Return the (X, Y) coordinate for the center point of the cell that contains the specified text.  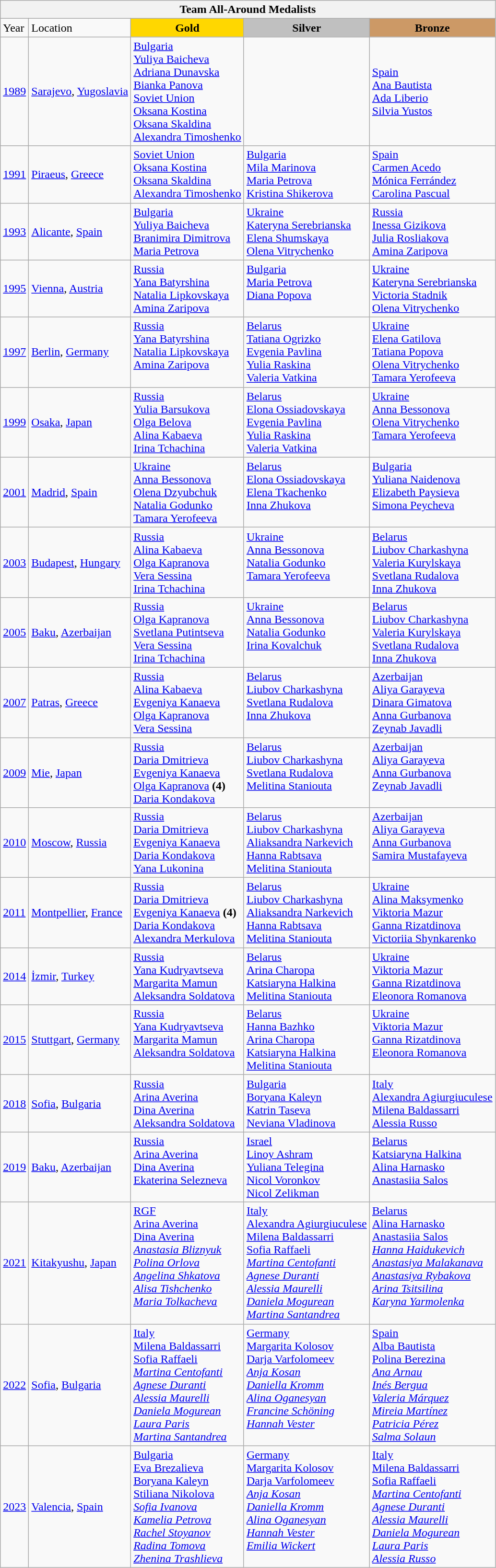
GermanyMargarita KolosovDarja VarfolomeevAnja KosanDaniella KrommAlina OganesyanHannah VesterEmilia Wickert (307, 1507)
BelarusLiubov CharkashynaSvetlana RudalovaMelitina Staniouta (307, 773)
Moscow, Russia (80, 843)
1997 (14, 352)
RussiaDaria DmitrievaEvgeniya KanaevaDaria KondakovaYana Lukonina (188, 843)
2019 (14, 1167)
BelarusElona OssiadovskayaElena TkachenkoInna Zhukova (307, 492)
ItalyAlexandra AgiurgiuculeseMilena BaldassarriAlessia Russo (432, 1103)
2009 (14, 773)
Patras, Greece (80, 702)
Bronze (432, 28)
GermanyMargarita KolosovDarja VarfolomeevAnja KosanDaniella KrommAlina OganesyanFrancine SchöningHannah Vester (307, 1385)
AzerbaijanAliya GarayevaDinara GimatovaAnna GurbanovaZeynab Javadli (432, 702)
SpainCarmen AcedoMónica FerrándezCarolina Pascual (432, 175)
Budapest, Hungary (80, 562)
Silver (307, 28)
AzerbaijanAliya GarayevaAnna GurbanovaSamira Mustafayeva (432, 843)
Valencia, Spain (80, 1507)
AzerbaijanAliya GarayevaAnna GurbanovaZeynab Javadli (432, 773)
BelarusLiubov CharkashynaSvetlana RudalovaInna Zhukova (307, 702)
SpainAna BautistaAda LiberioSilvia Yustos (432, 91)
UkraineKateryna SerebrianskaElena ShumskayaOlena Vitrychenko (307, 231)
2014 (14, 977)
1995 (14, 289)
BulgariaBoryana KaleynKatrin TasevaNeviana Vladinova (307, 1103)
2005 (14, 632)
BulgariaYuliana NaidenovaElizabeth PaysievaSimona Peycheva (432, 492)
Kitakyushu, Japan (80, 1263)
SpainAlba BautistaPolina BerezinaAna ArnauInés BerguaValeria MárquezMireia MartínezPatricia PérezSalma Solaun (432, 1385)
Vienna, Austria (80, 289)
Montpellier, France (80, 913)
UkraineAnna BessonovaOlena DzyubchukNatalia GodunkoTamara Yerofeeva (188, 492)
Sarajevo, Yugoslavia (80, 91)
Soviet UnionOksana KostinaOksana SkaldinaAlexandra Timoshenko (188, 175)
2003 (14, 562)
Mie, Japan (80, 773)
RussiaAlina KabaevaOlga KapranovaVera SessinaIrina Tchachina (188, 562)
UkraineAnna BessonovaOlena VitrychenkoTamara Yerofeeva (432, 422)
2010 (14, 843)
2001 (14, 492)
1991 (14, 175)
BelarusHanna BazhkoArina CharopaKatsiaryna HalkinaMelitina Staniouta (307, 1040)
RussiaDaria DmitrievaEvgeniya Kanaeva (4)Daria KondakovaAlexandra Merkulova (188, 913)
Location (80, 28)
ItalyMilena BaldassarriSofia RaffaeliMartina CentofantiAgnese DurantiAlessia MaurelliDaniela MogureanLaura ParisAlessia Russo (432, 1507)
RussiaYulia BarsukovaOlga BelovaAlina KabaevaIrina Tchachina (188, 422)
Team All-Around Medalists (248, 10)
BulgariaMila MarinovaMaria PetrovaKristina Shikerova (307, 175)
BelarusElona OssiadovskayaEvgenia PavlinaYulia RaskinaValeria Vatkina (307, 422)
UkraineAnna BessonovaNatalia GodunkoTamara Yerofeeva (307, 562)
UkraineElena GatilovaTatiana PopovaOlena VitrychenkoTamara Yerofeeva (432, 352)
UkraineAnna BessonovaNatalia GodunkoIrina Kovalchuk (307, 632)
RussiaArina AverinaDina AverinaEkaterina Selezneva (188, 1167)
1989 (14, 91)
UkraineKateryna SerebrianskaVictoria StadnikOlena Vitrychenko (432, 289)
2015 (14, 1040)
BelarusTatiana OgrizkoEvgenia PavlinaYulia RaskinaValeria Vatkina (307, 352)
2021 (14, 1263)
UkraineAlina MaksymenkoViktoria MazurGanna RizatdinovaVictoriia Shynkarenko (432, 913)
1999 (14, 422)
ItalyMilena BaldassarriSofia RaffaeliMartina CentofantiAgnese DurantiAlessia MaurelliDaniela MogureanLaura ParisMartina Santandrea (188, 1385)
Gold (188, 28)
1993 (14, 231)
2018 (14, 1103)
2007 (14, 702)
RussiaArina AverinaDina AverinaAleksandra Soldatova (188, 1103)
IsraelLinoy AshramYuliana TeleginaNicol VoronkovNicol Zelikman (307, 1167)
Madrid, Spain (80, 492)
Osaka, Japan (80, 422)
BulgariaMaria PetrovaDiana Popova (307, 289)
BelarusAlina HarnaskoAnastasiia SalosHanna HaidukevichAnastasiya MalakanavaAnastasiya RybakovaArina TsitsilinaKaryna Yarmolenka (432, 1263)
BelarusKatsiaryna HalkinaAlina HarnaskoAnastasiia Salos (432, 1167)
RussiaOlga KapranovaSvetlana PutintsevaVera SessinaIrina Tchachina (188, 632)
RussiaInessa GizikovaJulia RosliakovaAmina Zaripova (432, 231)
Berlin, Germany (80, 352)
RGFArina AverinaDina AverinaAnastasia BliznyukPolina OrlovaAngelina ShkatovaAlisa TishchenkoMaria Tolkacheva (188, 1263)
BulgariaYuliya BaichevaAdriana DunavskaBianka Panova Soviet UnionOksana KostinaOksana SkaldinaAlexandra Timoshenko (188, 91)
Piraeus, Greece (80, 175)
RussiaDaria DmitrievaEvgeniya KanaevaOlga Kapranova (4)Daria Kondakova (188, 773)
BulgariaYuliya BaichevaBranimira DimitrovaMaria Petrova (188, 231)
2022 (14, 1385)
2011 (14, 913)
İzmir, Turkey (80, 977)
RussiaAlina KabaevaEvgeniya KanaevaOlga KapranovaVera Sessina (188, 702)
Alicante, Spain (80, 231)
Stuttgart, Germany (80, 1040)
Year (14, 28)
2023 (14, 1507)
BulgariaEva BrezalievaBoryana KaleynStiliana NikolovaSofia IvanovaKamelia PetrovaRachel Stoyanov Radina TomovaZhenina Trashlieva (188, 1507)
BelarusArina CharopaKatsiaryna HalkinaMelitina Staniouta (307, 977)
ItalyAlexandra AgiurgiuculeseMilena BaldassarriSofia RaffaeliMartina CentofantiAgnese DurantiAlessia MaurelliDaniela MogureanMartina Santandrea (307, 1263)
